Determine the (X, Y) coordinate at the center of the cell enclosing the given text.  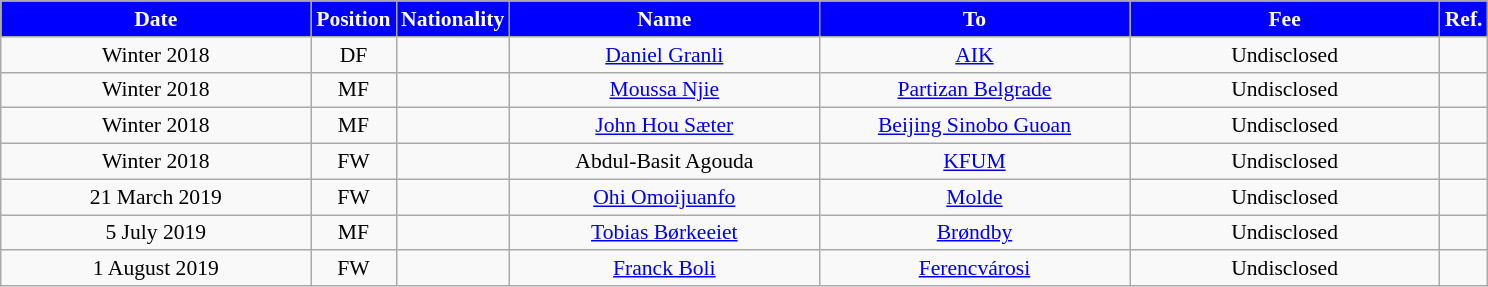
Daniel Granli (664, 55)
Fee (1285, 19)
Brøndby (974, 233)
Molde (974, 197)
John Hou Sæter (664, 126)
21 March 2019 (156, 197)
Ferencvárosi (974, 269)
Ohi Omoijuanfo (664, 197)
Abdul-Basit Agouda (664, 162)
1 August 2019 (156, 269)
To (974, 19)
Date (156, 19)
Partizan Belgrade (974, 90)
Beijing Sinobo Guoan (974, 126)
5 July 2019 (156, 233)
Moussa Njie (664, 90)
Tobias Børkeeiet (664, 233)
Ref. (1464, 19)
Position (354, 19)
AIK (974, 55)
Nationality (452, 19)
DF (354, 55)
KFUM (974, 162)
Name (664, 19)
Franck Boli (664, 269)
